Find where the given text appears and provide that cell's center as [x, y] coordinate. 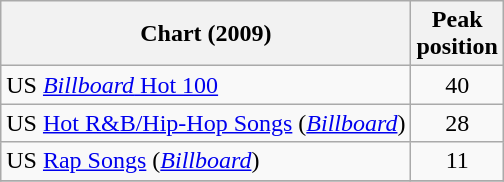
Chart (2009) [206, 34]
11 [457, 161]
Peakposition [457, 34]
US Hot R&B/Hip-Hop Songs (Billboard) [206, 123]
28 [457, 123]
US Billboard Hot 100 [206, 85]
40 [457, 85]
US Rap Songs (Billboard) [206, 161]
